Identify which cell holds the provided text, then report its [x, y] central coordinate. 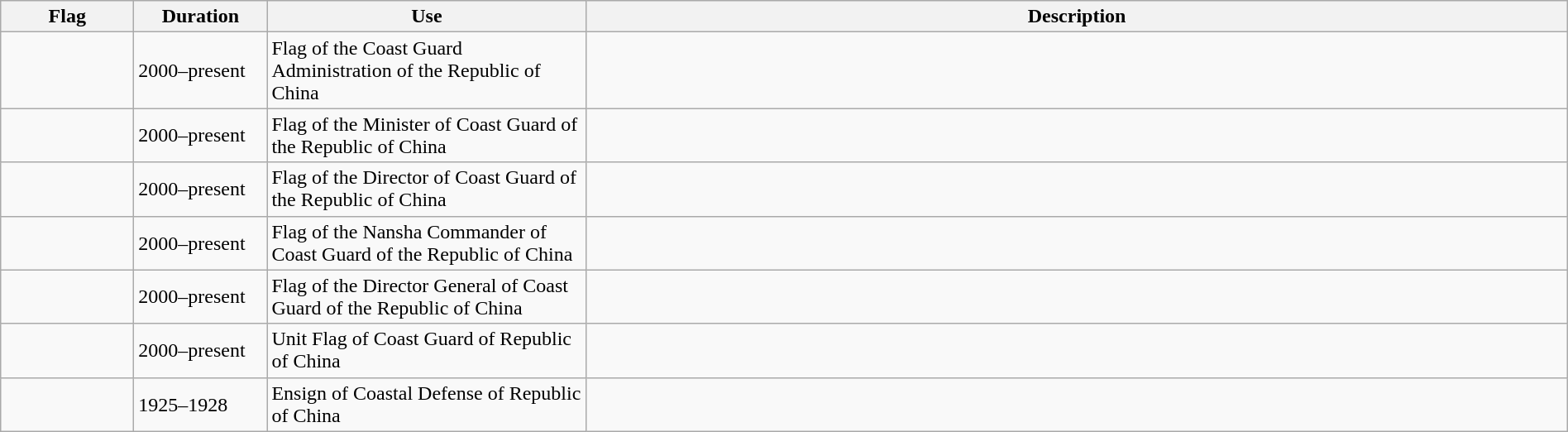
Duration [200, 17]
Description [1077, 17]
Flag of the Director General of Coast Guard of the Republic of China [427, 296]
1925–1928 [200, 404]
Flag of the Director of Coast Guard of the Republic of China [427, 189]
Flag [68, 17]
Ensign of Coastal Defense of Republic of China [427, 404]
Unit Flag of Coast Guard of Republic of China [427, 351]
Flag of the Coast Guard Administration of the Republic of China [427, 70]
Flag of the Minister of Coast Guard of the Republic of China [427, 136]
Use [427, 17]
Flag of the Nansha Commander of Coast Guard of the Republic of China [427, 243]
